Return the (X, Y) coordinate for the center point of the cell that contains the specified text.  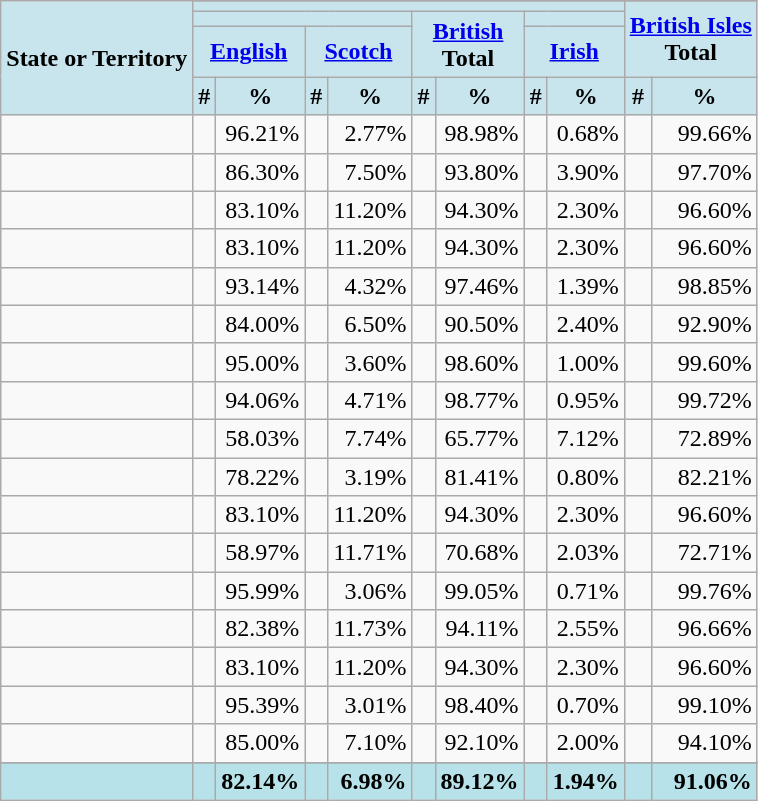
81.41% (480, 477)
English (249, 51)
3.01% (370, 705)
British Total (468, 44)
58.03% (260, 438)
0.95% (586, 400)
58.97% (260, 553)
96.66% (705, 629)
6.50% (370, 324)
65.77% (480, 438)
British Isles Total (690, 39)
99.10% (705, 705)
0.68% (586, 134)
84.00% (260, 324)
90.50% (480, 324)
95.39% (260, 705)
3.19% (370, 477)
99.05% (480, 591)
7.10% (370, 743)
99.72% (705, 400)
97.46% (480, 286)
3.60% (370, 362)
2.03% (586, 553)
0.80% (586, 477)
93.14% (260, 286)
State or Territory (97, 58)
94.10% (705, 743)
92.90% (705, 324)
4.32% (370, 286)
11.73% (370, 629)
95.00% (260, 362)
99.60% (705, 362)
93.80% (480, 172)
85.00% (260, 743)
2.40% (586, 324)
1.94% (586, 781)
89.12% (480, 781)
6.98% (370, 781)
91.06% (705, 781)
70.68% (480, 553)
97.70% (705, 172)
7.12% (586, 438)
94.11% (480, 629)
72.89% (705, 438)
4.71% (370, 400)
82.38% (260, 629)
96.21% (260, 134)
2.00% (586, 743)
78.22% (260, 477)
98.60% (480, 362)
92.10% (480, 743)
Irish (574, 51)
7.74% (370, 438)
99.66% (705, 134)
72.71% (705, 553)
Scotch (358, 51)
3.90% (586, 172)
95.99% (260, 591)
3.06% (370, 591)
82.21% (705, 477)
0.70% (586, 705)
86.30% (260, 172)
0.71% (586, 591)
99.76% (705, 591)
98.85% (705, 286)
98.77% (480, 400)
82.14% (260, 781)
94.06% (260, 400)
98.98% (480, 134)
1.39% (586, 286)
2.77% (370, 134)
2.55% (586, 629)
11.71% (370, 553)
7.50% (370, 172)
1.00% (586, 362)
98.40% (480, 705)
